Return [x, y] of the center of cell containing provided text 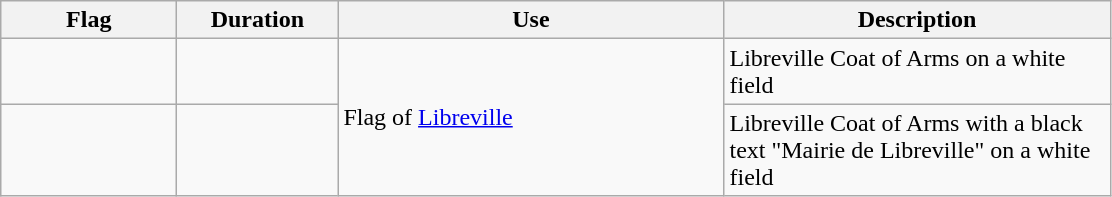
Description [917, 20]
Libreville Coat of Arms on a white field [917, 72]
Use [531, 20]
Flag [89, 20]
Libreville Coat of Arms with a black text "Mairie de Libreville" on a white field [917, 150]
Duration [258, 20]
Flag of Libreville [531, 118]
